Provide the [X, Y] coordinate of the cell's center where the given text is located.  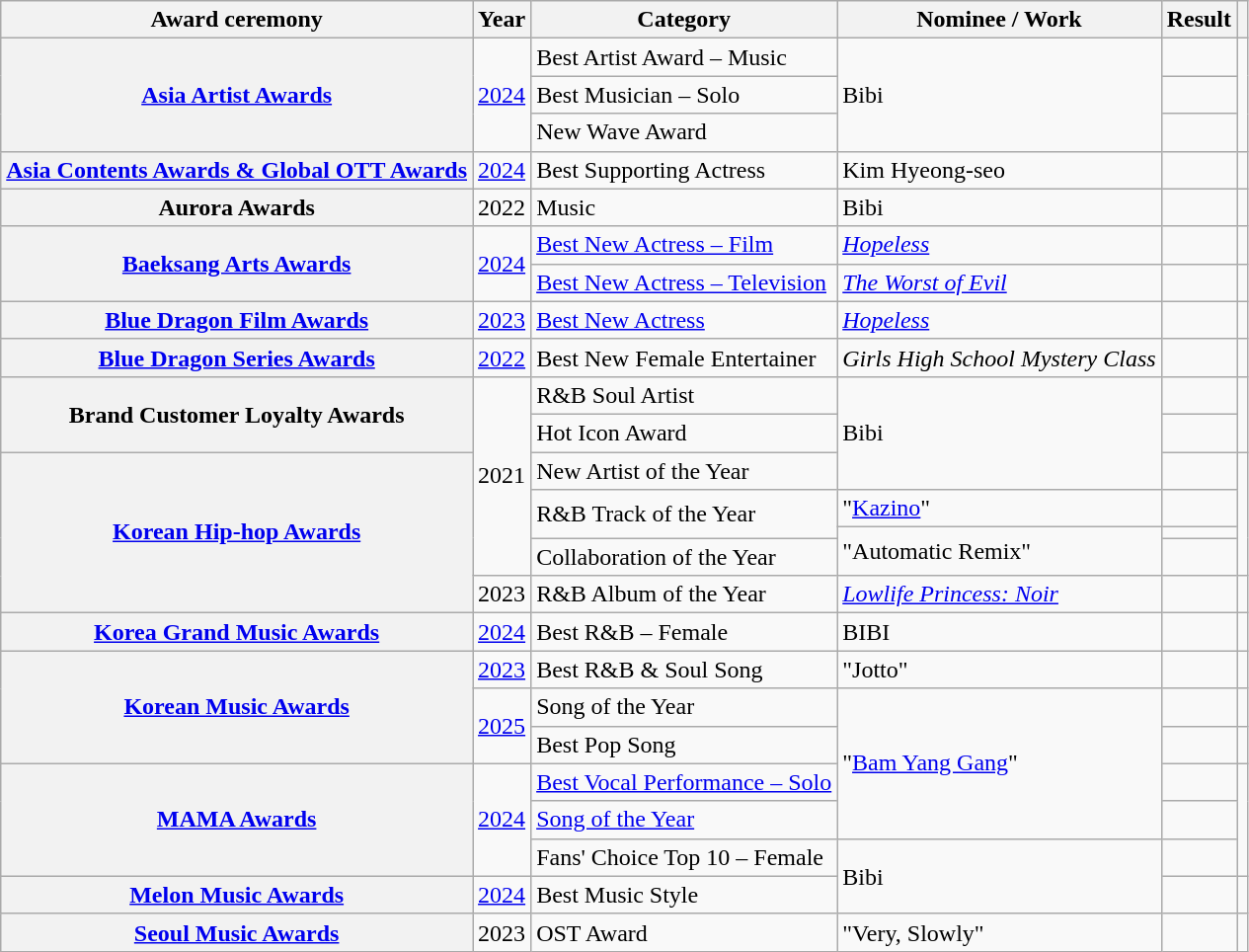
Year [502, 20]
Girls High School Mystery Class [999, 357]
Best Artist Award – Music [684, 57]
Result [1199, 20]
Category [684, 20]
Korean Hip-hop Awards [237, 533]
Best Musician – Solo [684, 95]
Award ceremony [237, 20]
Asia Artist Awards [237, 95]
Collaboration of the Year [684, 557]
Best Pop Song [684, 745]
Korea Grand Music Awards [237, 632]
Blue Dragon Series Awards [237, 357]
Fans' Choice Top 10 – Female [684, 857]
Best Music Style [684, 895]
Nominee / Work [999, 20]
Best Supporting Actress [684, 170]
Seoul Music Awards [237, 932]
2021 [502, 476]
R&B Soul Artist [684, 395]
"Bam Yang Gang" [999, 763]
Best New Actress [684, 320]
Asia Contents Awards & Global OTT Awards [237, 170]
"Jotto" [999, 670]
Hot Icon Award [684, 433]
R&B Track of the Year [684, 514]
Blue Dragon Film Awards [237, 320]
Best Vocal Performance – Solo [684, 782]
Korean Music Awards [237, 707]
Best New Female Entertainer [684, 357]
Baeksang Arts Awards [237, 264]
Kim Hyeong-seo [999, 170]
BIBI [999, 632]
Music [684, 207]
Melon Music Awards [237, 895]
OST Award [684, 932]
Aurora Awards [237, 207]
R&B Album of the Year [684, 595]
2025 [502, 726]
"Automatic Remix" [999, 551]
New Wave Award [684, 132]
"Very, Slowly" [999, 932]
Best New Actress – Television [684, 282]
"Kazino" [999, 509]
Brand Customer Loyalty Awards [237, 414]
MAMA Awards [237, 820]
New Artist of the Year [684, 471]
Best New Actress – Film [684, 245]
Best R&B & Soul Song [684, 670]
The Worst of Evil [999, 282]
Best R&B – Female [684, 632]
Lowlife Princess: Noir [999, 595]
